Capture the cell that displays the provided text and extract its (X, Y) central coordinate. 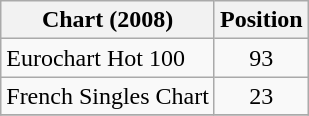
Chart (2008) (108, 20)
French Singles Chart (108, 96)
Position (261, 20)
93 (261, 58)
Eurochart Hot 100 (108, 58)
23 (261, 96)
